Capture the cell that displays the provided text and extract its [X, Y] central coordinate. 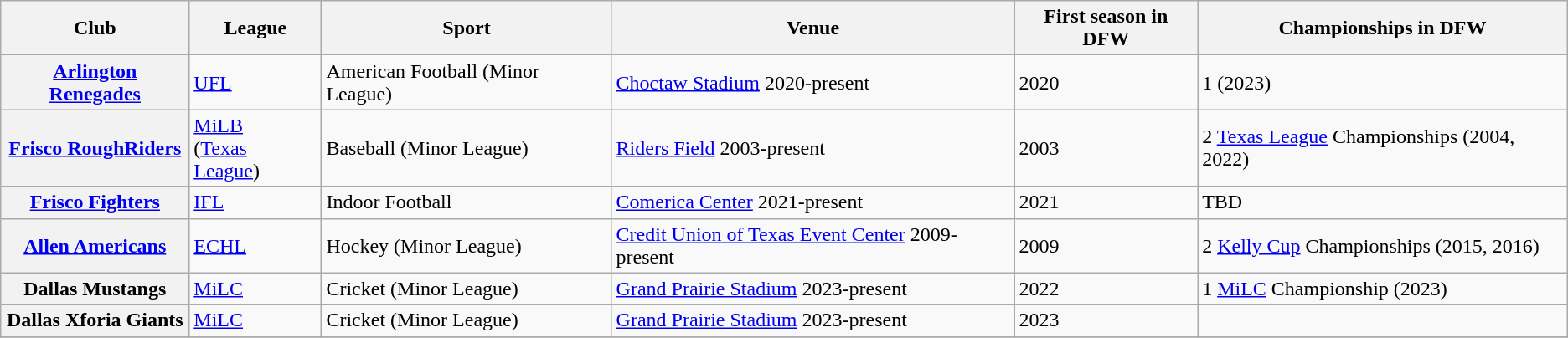
Venue [812, 28]
First season in DFW [1106, 28]
Comerica Center 2021-present [812, 202]
2009 [1106, 246]
Dallas Mustangs [95, 289]
Baseball (Minor League) [467, 148]
2022 [1106, 289]
TBD [1383, 202]
Credit Union of Texas Event Center 2009-present [812, 246]
Club [95, 28]
Frisco RoughRiders [95, 148]
2 Kelly Cup Championships (2015, 2016) [1383, 246]
Dallas Xforia Giants [95, 320]
IFL [255, 202]
Hockey (Minor League) [467, 246]
2021 [1106, 202]
Championships in DFW [1383, 28]
League [255, 28]
UFL [255, 82]
2003 [1106, 148]
1 (2023) [1383, 82]
Frisco Fighters [95, 202]
Indoor Football [467, 202]
Riders Field 2003-present [812, 148]
2 Texas League Championships (2004, 2022) [1383, 148]
ECHL [255, 246]
Sport [467, 28]
MiLB(Texas League) [255, 148]
Arlington Renegades [95, 82]
1 MiLC Championship (2023) [1383, 289]
Choctaw Stadium 2020-present [812, 82]
American Football (Minor League) [467, 82]
2020 [1106, 82]
Allen Americans [95, 246]
2023 [1106, 320]
